Find where the given text appears and provide that cell's center as [X, Y] coordinate. 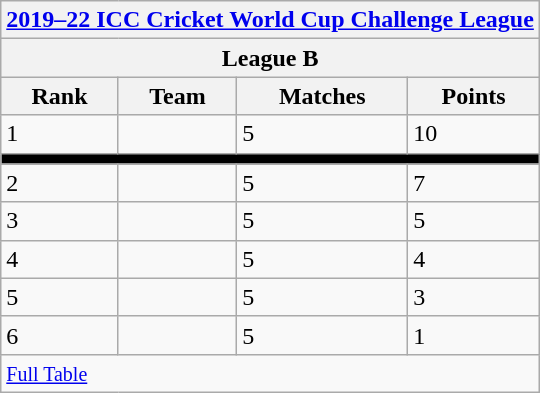
6 [60, 335]
Rank [60, 96]
Team [177, 96]
2 [60, 183]
2019–22 ICC Cricket World Cup Challenge League [270, 20]
Matches [322, 96]
Full Table [270, 373]
Points [474, 96]
7 [474, 183]
League B [270, 58]
10 [474, 134]
